Provide the (x, y) coordinate of the cell's center where the given text is located.  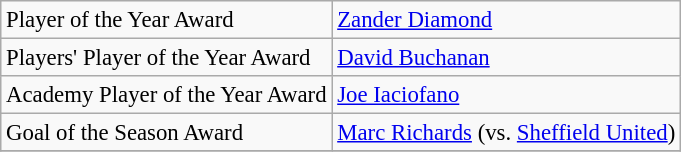
Academy Player of the Year Award (166, 95)
Marc Richards (vs. Sheffield United) (506, 133)
Joe Iaciofano (506, 95)
David Buchanan (506, 58)
Goal of the Season Award (166, 133)
Players' Player of the Year Award (166, 58)
Zander Diamond (506, 20)
Player of the Year Award (166, 20)
